Return (X, Y) of the center of cell containing provided text 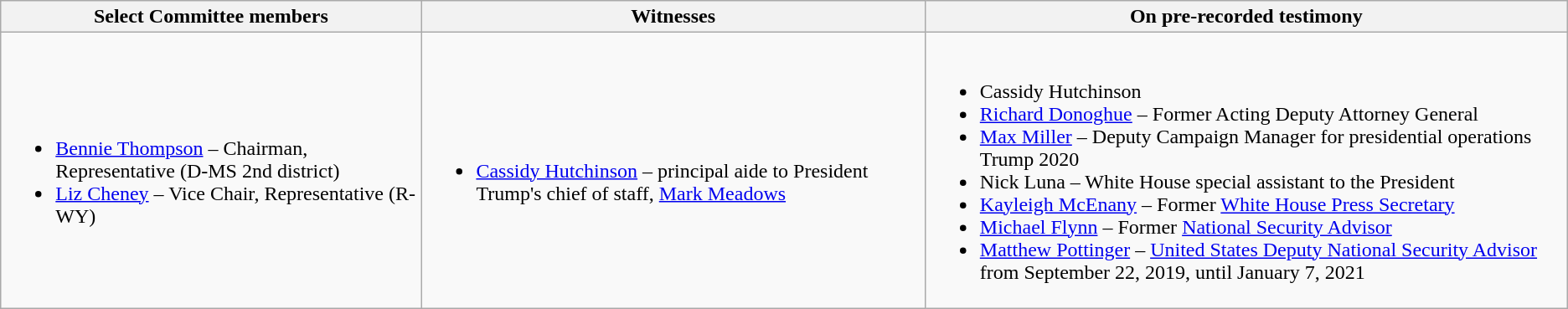
Select Committee members (211, 17)
Witnesses (673, 17)
Bennie Thompson – Chairman, Representative (D-MS 2nd district)Liz Cheney – Vice Chair, Representative (R-WY) (211, 171)
Cassidy Hutchinson – principal aide to President Trump's chief of staff, Mark Meadows (673, 171)
On pre-recorded testimony (1246, 17)
